Locate the cell with the specified text and output its (X, Y) center coordinate. 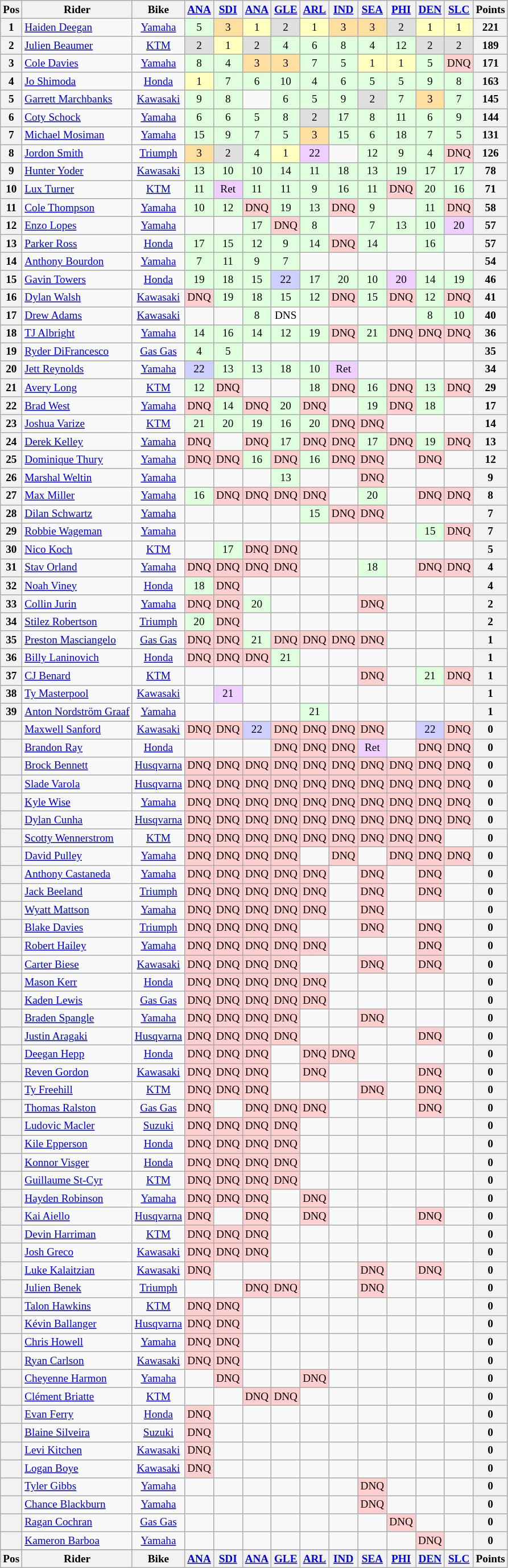
Deegan Hepp (77, 1054)
Lux Turner (77, 190)
189 (490, 46)
26 (11, 478)
Kai Aiello (77, 1216)
144 (490, 117)
CJ Benard (77, 676)
41 (490, 298)
Preston Masciangelo (77, 640)
Anthony Bourdon (77, 262)
Billy Laninovich (77, 658)
78 (490, 171)
Dilan Schwartz (77, 514)
Kameron Barboa (77, 1541)
Julien Beaumer (77, 46)
30 (11, 550)
Joshua Varize (77, 424)
Nico Koch (77, 550)
Noah Viney (77, 586)
Carter Biese (77, 964)
38 (11, 694)
171 (490, 63)
Thomas Ralston (77, 1109)
40 (490, 315)
Tyler Gibbs (77, 1487)
Derek Kelley (77, 442)
Brad West (77, 406)
Gavin Towers (77, 280)
37 (11, 676)
Ty Masterpool (77, 694)
71 (490, 190)
Anton Nordström Graaf (77, 712)
Chance Blackburn (77, 1505)
Stav Orland (77, 568)
131 (490, 136)
Dominique Thury (77, 460)
Scotty Wennerstrom (77, 838)
Kévin Ballanger (77, 1324)
Stilez Robertson (77, 622)
Konnor Visger (77, 1163)
Reven Gordon (77, 1072)
Anthony Castaneda (77, 874)
39 (11, 712)
Julien Benek (77, 1288)
32 (11, 586)
Kaden Lewis (77, 1000)
Kile Epperson (77, 1144)
Coty Schock (77, 117)
Luke Kalaitzian (77, 1270)
Slade Varola (77, 784)
Kyle Wise (77, 802)
Robbie Wageman (77, 532)
Chris Howell (77, 1343)
Talon Hawkins (77, 1307)
Brock Bennett (77, 766)
23 (11, 424)
Dylan Walsh (77, 298)
Ludovic Macler (77, 1126)
Michael Mosiman (77, 136)
Wyatt Mattson (77, 910)
Blaine Silveira (77, 1432)
Robert Hailey (77, 946)
Braden Spangle (77, 1018)
DNS (286, 315)
Evan Ferry (77, 1415)
Ragan Cochran (77, 1522)
Justin Aragaki (77, 1036)
25 (11, 460)
Enzo Lopes (77, 225)
Maxwell Sanford (77, 730)
Jordon Smith (77, 154)
Ryder DiFrancesco (77, 352)
33 (11, 604)
Max Miller (77, 496)
Ty Freehill (77, 1090)
Garrett Marchbanks (77, 100)
Haiden Deegan (77, 27)
Clément Briatte (77, 1397)
David Pulley (77, 856)
Cole Thompson (77, 208)
Parker Ross (77, 244)
24 (11, 442)
46 (490, 280)
126 (490, 154)
Drew Adams (77, 315)
Collin Jurin (77, 604)
TJ Albright (77, 334)
27 (11, 496)
Blake Davies (77, 928)
Dylan Cunha (77, 820)
Jack Beeland (77, 892)
163 (490, 81)
Levi Kitchen (77, 1451)
Hayden Robinson (77, 1198)
Devin Harriman (77, 1234)
Cole Davies (77, 63)
Brandon Ray (77, 748)
58 (490, 208)
Ryan Carlson (77, 1361)
Josh Greco (77, 1253)
31 (11, 568)
Guillaume St-Cyr (77, 1180)
Jett Reynolds (77, 370)
54 (490, 262)
221 (490, 27)
Avery Long (77, 388)
Mason Kerr (77, 982)
Logan Boye (77, 1468)
Jo Shimoda (77, 81)
Hunter Yoder (77, 171)
Cheyenne Harmon (77, 1378)
145 (490, 100)
Marshal Weltin (77, 478)
28 (11, 514)
